Return (x, y) of the center of cell containing provided text 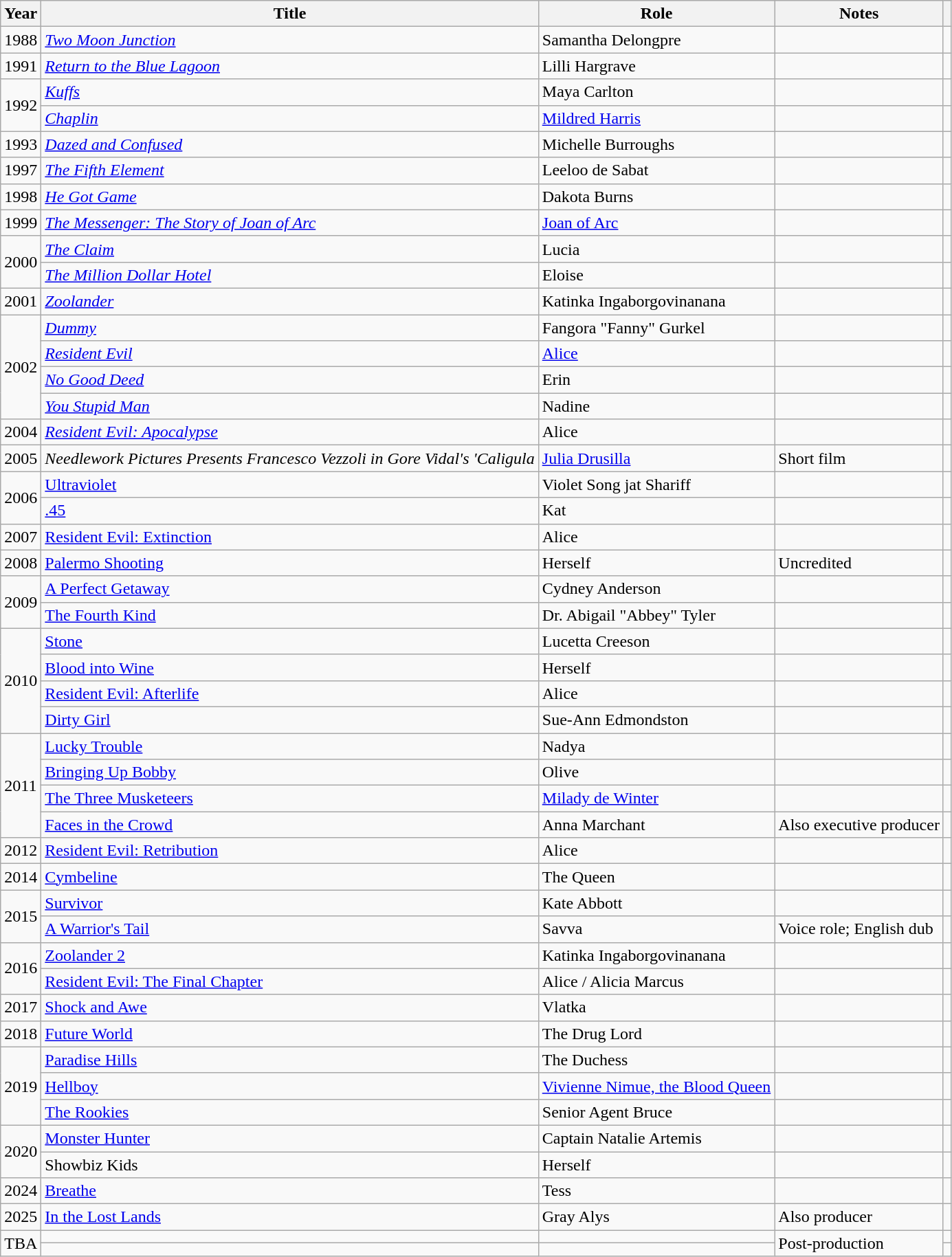
He Got Game (290, 197)
Showbiz Kids (290, 1165)
2008 (21, 563)
Kuffs (290, 92)
The Claim (290, 249)
2024 (21, 1191)
Nadine (656, 406)
Joan of Arc (656, 223)
2015 (21, 916)
Captain Natalie Artemis (656, 1138)
Resident Evil: Extinction (290, 537)
Shock and Awe (290, 1008)
1997 (21, 170)
Dr. Abigail "Abbey" Tyler (656, 615)
2014 (21, 877)
Dirty Girl (290, 720)
The Rookies (290, 1112)
1988 (21, 40)
Ultraviolet (290, 485)
A Warrior's Tail (290, 929)
2016 (21, 968)
You Stupid Man (290, 406)
2010 (21, 680)
Michelle Burroughs (656, 144)
Tess (656, 1191)
The Duchess (656, 1060)
The Queen (656, 877)
Alice / Alicia Marcus (656, 981)
Stone (290, 641)
Hellboy (290, 1086)
2001 (21, 301)
Return to the Blue Lagoon (290, 66)
2000 (21, 262)
Milady de Winter (656, 799)
Short film (859, 458)
2005 (21, 458)
Nadya (656, 746)
2004 (21, 432)
The Million Dollar Hotel (290, 275)
1991 (21, 66)
Fangora "Fanny" Gurkel (656, 328)
2018 (21, 1034)
Lilli Hargrave (656, 66)
Zoolander (290, 301)
Notes (859, 14)
Savva (656, 929)
The Messenger: The Story of Joan of Arc (290, 223)
Vivienne Nimue, the Blood Queen (656, 1086)
Resident Evil: Apocalypse (290, 432)
Julia Drusilla (656, 458)
Year (21, 14)
Also producer (859, 1217)
2006 (21, 498)
Kate Abbott (656, 903)
Breathe (290, 1191)
TBA (21, 1243)
2020 (21, 1151)
1993 (21, 144)
Cymbeline (290, 877)
Palermo Shooting (290, 563)
Sue-Ann Edmondston (656, 720)
Maya Carlton (656, 92)
Monster Hunter (290, 1138)
Voice role; English dub (859, 929)
Dakota Burns (656, 197)
2007 (21, 537)
2012 (21, 851)
Dazed and Confused (290, 144)
No Good Deed (290, 380)
Blood into Wine (290, 667)
Resident Evil: Retribution (290, 851)
Needlework Pictures Presents Francesco Vezzoli in Gore Vidal's 'Caligula (290, 458)
Role (656, 14)
Erin (656, 380)
Resident Evil (290, 354)
Mildred Harris (656, 118)
Senior Agent Bruce (656, 1112)
Resident Evil: Afterlife (290, 693)
The Fifth Element (290, 170)
Bringing Up Bobby (290, 772)
Violet Song jat Shariff (656, 485)
.45 (290, 511)
In the Lost Lands (290, 1217)
The Fourth Kind (290, 615)
Lucia (656, 249)
2017 (21, 1008)
Samantha Delongpre (656, 40)
Vlatka (656, 1008)
1998 (21, 197)
Zoolander 2 (290, 955)
Faces in the Crowd (290, 825)
Also executive producer (859, 825)
Uncredited (859, 563)
Two Moon Junction (290, 40)
A Perfect Getaway (290, 589)
Gray Alys (656, 1217)
Lucky Trouble (290, 746)
The Three Musketeers (290, 799)
Lucetta Creeson (656, 641)
1992 (21, 105)
2011 (21, 785)
2019 (21, 1086)
Paradise Hills (290, 1060)
Future World (290, 1034)
Leeloo de Sabat (656, 170)
Dummy (290, 328)
The Drug Lord (656, 1034)
Anna Marchant (656, 825)
Survivor (290, 903)
2009 (21, 602)
Olive (656, 772)
2025 (21, 1217)
Title (290, 14)
2002 (21, 367)
Cydney Anderson (656, 589)
Eloise (656, 275)
Post-production (859, 1243)
Chaplin (290, 118)
1999 (21, 223)
Resident Evil: The Final Chapter (290, 981)
Kat (656, 511)
